Find where the given text appears and provide that cell's center as [X, Y] coordinate. 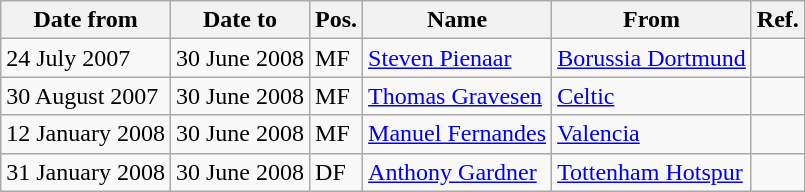
Name [458, 20]
31 January 2008 [86, 172]
24 July 2007 [86, 58]
Tottenham Hotspur [652, 172]
From [652, 20]
30 August 2007 [86, 96]
DF [336, 172]
Manuel Fernandes [458, 134]
12 January 2008 [86, 134]
Celtic [652, 96]
Date from [86, 20]
Steven Pienaar [458, 58]
Anthony Gardner [458, 172]
Thomas Gravesen [458, 96]
Date to [240, 20]
Pos. [336, 20]
Valencia [652, 134]
Ref. [778, 20]
Borussia Dortmund [652, 58]
